Detect which cell encompasses the target text, then output its (X, Y) center coordinate. 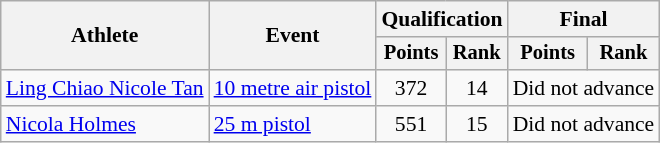
551 (410, 124)
Final (584, 19)
14 (477, 88)
Ling Chiao Nicole Tan (105, 88)
Qualification (442, 19)
Nicola Holmes (105, 124)
372 (410, 88)
25 m pistol (293, 124)
Event (293, 36)
15 (477, 124)
10 metre air pistol (293, 88)
Athlete (105, 36)
